Find where the given text appears and provide that cell's center as [X, Y] coordinate. 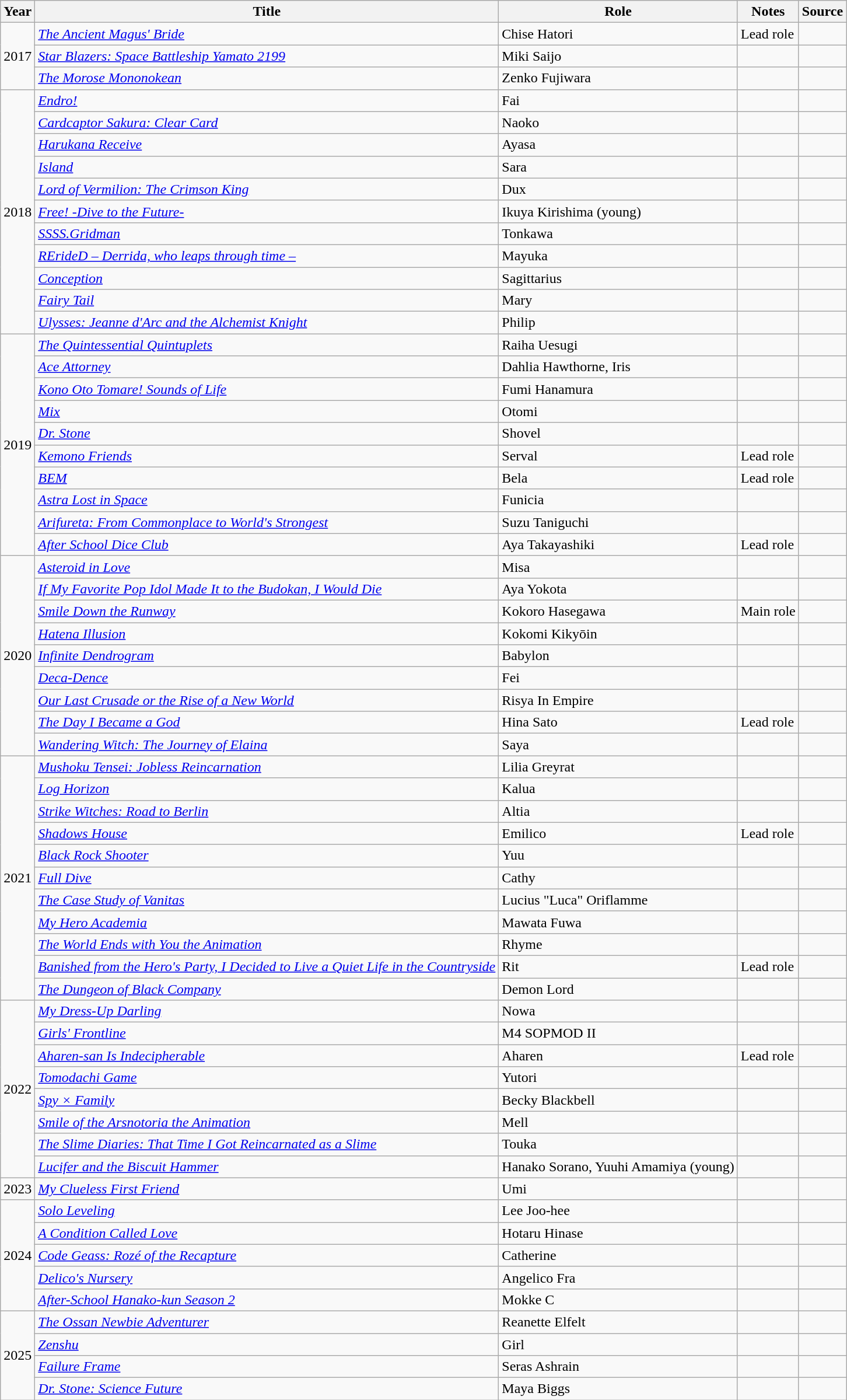
Cathy [618, 878]
Mawata Fuwa [618, 922]
The Slime Diaries: That Time I Got Reincarnated as a Slime [267, 1144]
Tonkawa [618, 233]
Smile of the Arsnotoria the Animation [267, 1122]
The Morose Mononokean [267, 78]
2019 [17, 445]
Naoko [618, 123]
2017 [17, 56]
Mayuka [618, 256]
Dr. Stone: Science Future [267, 1389]
Lee Joo-hee [618, 1211]
Aya Takayashiki [618, 544]
2025 [17, 1355]
Mix [267, 411]
Zenshu [267, 1344]
Bela [618, 478]
Solo Leveling [267, 1211]
If My Favorite Pop Idol Made It to the Budokan, I Would Die [267, 589]
Rhyme [618, 944]
Mushoku Tensei: Jobless Reincarnation [267, 767]
Banished from the Hero's Party, I Decided to Live a Quiet Life in the Countryside [267, 966]
Miki Saijo [618, 56]
Star Blazers: Space Battleship Yamato 2199 [267, 56]
Funicia [618, 500]
Yutori [618, 1078]
Shadows House [267, 833]
Notes [768, 12]
The Ancient Magus' Bride [267, 34]
Girls' Frontline [267, 1034]
Hina Sato [618, 722]
Title [267, 12]
Lord of Vermilion: The Crimson King [267, 189]
Code Geass: Rozé of the Recapture [267, 1255]
Hanako Sorano, Yuuhi Amamiya (young) [618, 1167]
Catherine [618, 1255]
Dahlia Hawthorne, Iris [618, 367]
Year [17, 12]
Aharen-san Is Indecipherable [267, 1056]
Endro! [267, 100]
After School Dice Club [267, 544]
Free! -Dive to the Future- [267, 211]
Tomodachi Game [267, 1078]
Nowa [618, 1011]
2022 [17, 1089]
Sara [618, 167]
My Clueless First Friend [267, 1189]
Full Dive [267, 878]
Harukana Receive [267, 145]
Lucius "Luca" Oriflamme [618, 900]
Kalua [618, 789]
Role [618, 12]
Log Horizon [267, 789]
Altia [618, 811]
Misa [618, 567]
The Day I Became a God [267, 722]
Ulysses: Jeanne d'Arc and the Alchemist Knight [267, 323]
Sagittarius [618, 278]
Arifureta: From Commonplace to World's Strongest [267, 522]
Philip [618, 323]
Our Last Crusade or the Rise of a New World [267, 700]
Smile Down the Runway [267, 611]
Fairy Tail [267, 301]
Mell [618, 1122]
The Dungeon of Black Company [267, 989]
Rit [618, 966]
2024 [17, 1255]
Kokoro Hasegawa [618, 611]
Spy × Family [267, 1100]
Wandering Witch: The Journey of Elaina [267, 745]
2023 [17, 1189]
The Quintessential Quintuplets [267, 345]
Otomi [618, 411]
Reanette Elfelt [618, 1322]
Dr. Stone [267, 434]
Babylon [618, 656]
Girl [618, 1344]
Mary [618, 301]
Saya [618, 745]
Ikuya Kirishima (young) [618, 211]
My Hero Academia [267, 922]
Umi [618, 1189]
Failure Frame [267, 1367]
Kemono Friends [267, 456]
A Condition Called Love [267, 1233]
Asteroid in Love [267, 567]
Fumi Hanamura [618, 389]
Ace Attorney [267, 367]
Becky Blackbell [618, 1100]
Dux [618, 189]
2020 [17, 656]
Touka [618, 1144]
The Ossan Newbie Adventurer [267, 1322]
Suzu Taniguchi [618, 522]
Chise Hatori [618, 34]
Hotaru Hinase [618, 1233]
Emilico [618, 833]
RErideD – Derrida, who leaps through time – [267, 256]
Island [267, 167]
Zenko Fujiwara [618, 78]
Cardcaptor Sakura: Clear Card [267, 123]
Lilia Greyrat [618, 767]
Yuu [618, 856]
Deca-Dence [267, 678]
Serval [618, 456]
Fei [618, 678]
Aya Yokota [618, 589]
Infinite Dendrogram [267, 656]
The World Ends with You the Animation [267, 944]
Angelico Fra [618, 1277]
M4 SOPMOD II [618, 1034]
Astra Lost in Space [267, 500]
Seras Ashrain [618, 1367]
Raiha Uesugi [618, 345]
Source [822, 12]
Hatena Illusion [267, 633]
Mokke C [618, 1300]
Black Rock Shooter [267, 856]
Aharen [618, 1056]
Delico's Nursery [267, 1277]
Maya Biggs [618, 1389]
BEM [267, 478]
Demon Lord [618, 989]
Shovel [618, 434]
Strike Witches: Road to Berlin [267, 811]
Risya In Empire [618, 700]
Main role [768, 611]
Conception [267, 278]
Kono Oto Tomare! Sounds of Life [267, 389]
Kokomi Kikyōin [618, 633]
After-School Hanako-kun Season 2 [267, 1300]
Fai [618, 100]
My Dress-Up Darling [267, 1011]
The Case Study of Vanitas [267, 900]
SSSS.Gridman [267, 233]
2018 [17, 211]
Ayasa [618, 145]
2021 [17, 878]
Lucifer and the Biscuit Hammer [267, 1167]
